Locate the cell with the specified text and output its [X, Y] center coordinate. 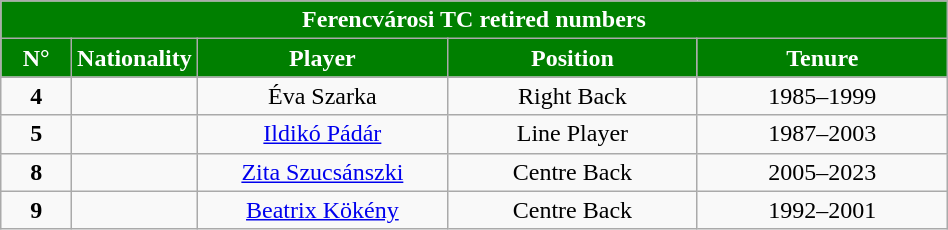
8 [36, 172]
9 [36, 210]
Éva Szarka [322, 96]
Nationality [135, 58]
Position [572, 58]
1985–1999 [822, 96]
5 [36, 134]
Player [322, 58]
Beatrix Kökény [322, 210]
4 [36, 96]
1992–2001 [822, 210]
Tenure [822, 58]
Ildikó Pádár [322, 134]
1987–2003 [822, 134]
2005–2023 [822, 172]
Zita Szucsánszki [322, 172]
Line Player [572, 134]
N° [36, 58]
Ferencvárosi TC retired numbers [474, 20]
Right Back [572, 96]
